Search for the cell housing the specified text and yield its [x, y] center coordinate. 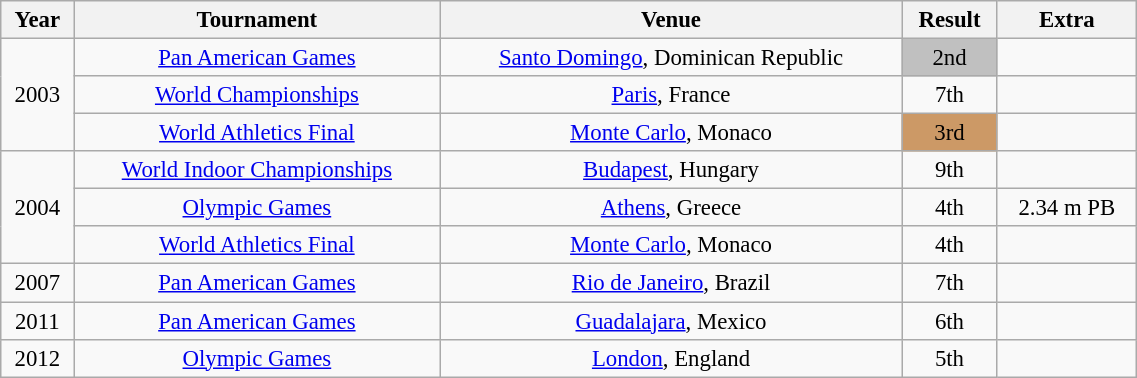
Paris, France [671, 95]
2.34 m PB [1067, 208]
Result [950, 20]
Budapest, Hungary [671, 170]
9th [950, 170]
2003 [38, 96]
Rio de Janeiro, Brazil [671, 283]
Tournament [257, 20]
Extra [1067, 20]
Athens, Greece [671, 208]
2012 [38, 358]
5th [950, 358]
3rd [950, 133]
London, England [671, 358]
6th [950, 321]
2004 [38, 208]
Santo Domingo, Dominican Republic [671, 58]
2nd [950, 58]
2011 [38, 321]
Year [38, 20]
Venue [671, 20]
Guadalajara, Mexico [671, 321]
2007 [38, 283]
World Championships [257, 95]
World Indoor Championships [257, 170]
